Capture the cell that displays the provided text and extract its (X, Y) central coordinate. 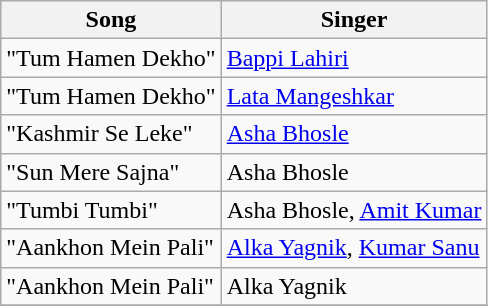
Asha Bhosle, Amit Kumar (354, 210)
"Sun Mere Sajna" (111, 172)
"Kashmir Se Leke" (111, 134)
Alka Yagnik, Kumar Sanu (354, 248)
Singer (354, 20)
Lata Mangeshkar (354, 96)
Song (111, 20)
"Tumbi Tumbi" (111, 210)
Alka Yagnik (354, 286)
Bappi Lahiri (354, 58)
